Find where the given text appears and provide that cell's center as [X, Y] coordinate. 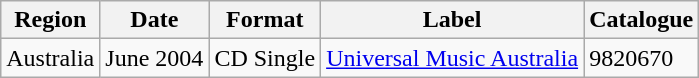
Catalogue [642, 20]
Format [265, 20]
9820670 [642, 58]
June 2004 [154, 58]
Label [452, 20]
Universal Music Australia [452, 58]
Region [50, 20]
Australia [50, 58]
CD Single [265, 58]
Date [154, 20]
